Search for the cell housing the specified text and yield its (x, y) center coordinate. 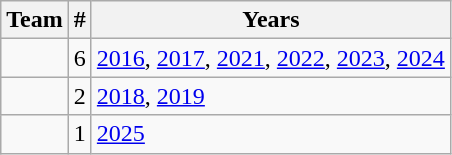
2016, 2017, 2021, 2022, 2023, 2024 (270, 58)
2025 (270, 134)
1 (80, 134)
6 (80, 58)
Team (35, 20)
# (80, 20)
2 (80, 96)
2018, 2019 (270, 96)
Years (270, 20)
